Extract the [x, y] coordinate from the center of the cell holding the provided text.  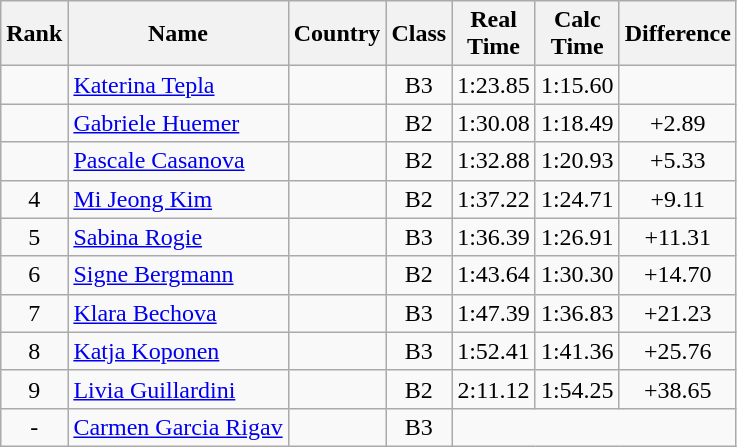
6 [34, 275]
1:24.71 [577, 199]
1:30.30 [577, 275]
1:20.93 [577, 161]
1:18.49 [577, 123]
1:30.08 [494, 123]
4 [34, 199]
1:15.60 [577, 85]
Name [178, 34]
Class [419, 34]
+21.23 [678, 313]
+2.89 [678, 123]
1:54.25 [577, 389]
1:43.64 [494, 275]
Country [337, 34]
1:32.88 [494, 161]
CalcTime [577, 34]
+25.76 [678, 351]
Katja Koponen [178, 351]
1:41.36 [577, 351]
1:26.91 [577, 237]
1:36.39 [494, 237]
+9.11 [678, 199]
+38.65 [678, 389]
1:23.85 [494, 85]
Signe Bergmann [178, 275]
Gabriele Huemer [178, 123]
Livia Guillardini [178, 389]
1:52.41 [494, 351]
1:47.39 [494, 313]
8 [34, 351]
1:37.22 [494, 199]
2:11.12 [494, 389]
Mi Jeong Kim [178, 199]
+5.33 [678, 161]
Rank [34, 34]
+14.70 [678, 275]
9 [34, 389]
- [34, 427]
Sabina Rogie [178, 237]
RealTime [494, 34]
Pascale Casanova [178, 161]
7 [34, 313]
+11.31 [678, 237]
Carmen Garcia Rigav [178, 427]
5 [34, 237]
1:36.83 [577, 313]
Difference [678, 34]
Klara Bechova [178, 313]
Katerina Tepla [178, 85]
